Return the [X, Y] coordinate for the center point of the cell that contains the specified text.  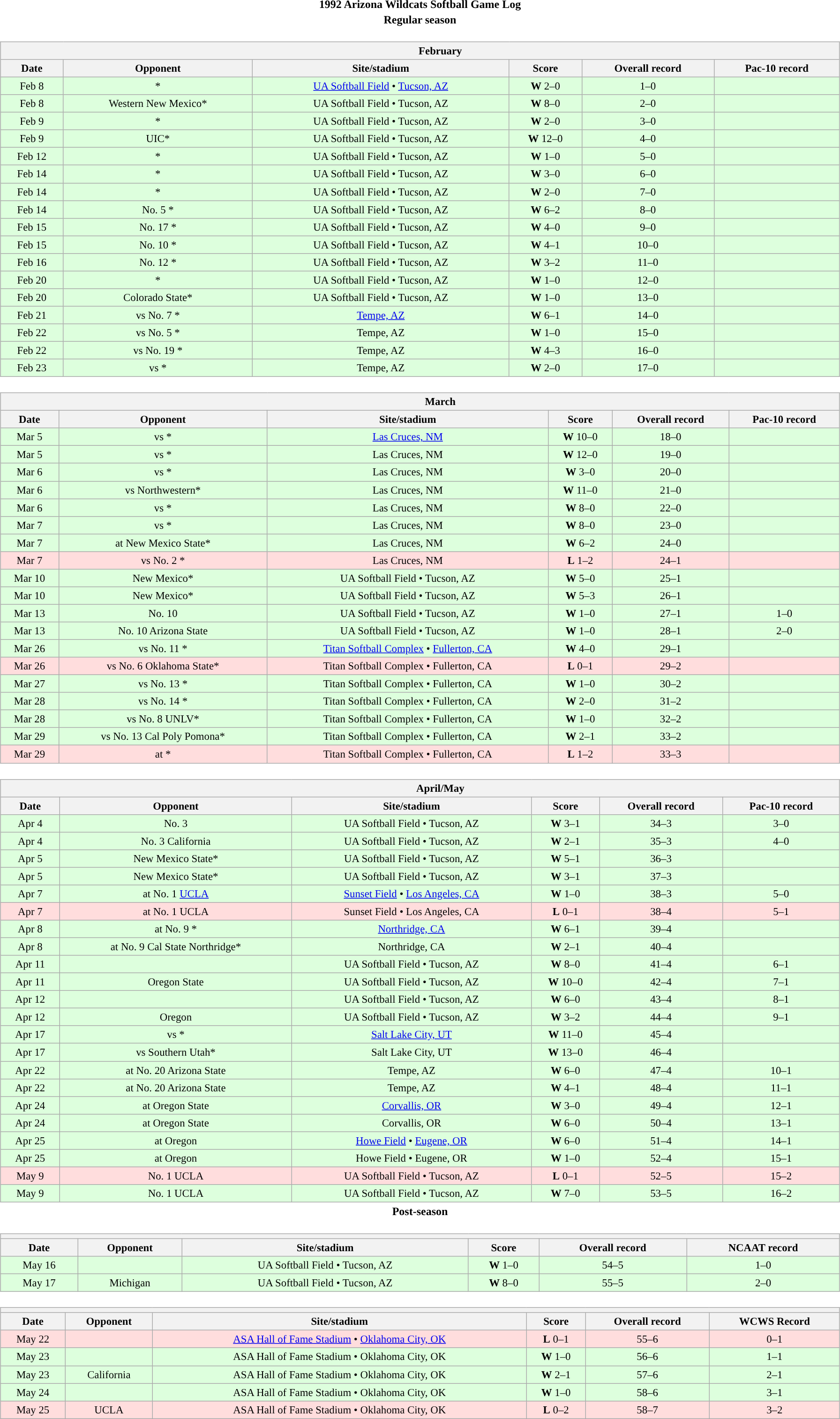
2–1 [774, 1374]
No. 3 California [176, 841]
vs No. 2 * [163, 560]
May 24 [33, 1392]
13–0 [648, 298]
20–0 [670, 472]
7–0 [648, 192]
W 5–1 [565, 858]
WCWS Record [774, 1321]
Feb 12 [32, 157]
25–1 [670, 578]
40–4 [661, 946]
55–6 [647, 1339]
10–1 [781, 1070]
at No. 9 * [176, 929]
Oregon [176, 1017]
15–0 [648, 333]
vs No. 6 Oklahoma State* [163, 666]
28–1 [670, 631]
17–0 [648, 368]
W 5–3 [580, 596]
W 4–3 [546, 350]
18–0 [670, 437]
at New Mexico State* [163, 543]
L 0–2 [556, 1410]
6–1 [781, 964]
Michigan [130, 1283]
37–3 [661, 876]
44–4 [661, 1017]
No. 10 Arizona State [163, 631]
16–2 [781, 1194]
Colorado State* [158, 298]
29–1 [670, 648]
33–3 [670, 754]
3–2 [774, 1410]
W 7–0 [565, 1194]
58–6 [647, 1392]
8–1 [781, 999]
55–5 [613, 1283]
36–3 [661, 858]
8–0 [648, 210]
58–7 [647, 1410]
No. 12 * [158, 262]
at * [163, 754]
vs No. 13 * [163, 684]
33–2 [670, 736]
12–0 [648, 280]
May 22 [33, 1339]
UIC* [158, 139]
May 17 [39, 1283]
42–4 [661, 982]
29–2 [670, 666]
15–1 [781, 1158]
3–1 [774, 1392]
12–1 [781, 1105]
May 16 [39, 1265]
1–1 [774, 1357]
5–1 [781, 911]
51–4 [661, 1141]
March [420, 402]
Mar 27 [30, 684]
vs No. 5 * [158, 333]
35–3 [661, 841]
32–2 [670, 719]
NCAAT record [763, 1247]
7–1 [781, 982]
vs No. 13 Cal Poly Pomona* [163, 736]
vs No. 8 UNLV* [163, 719]
52–5 [661, 1176]
April/May [420, 788]
30–2 [670, 684]
39–4 [661, 929]
vs No. 11 * [163, 648]
No. 10 * [158, 245]
No. 10 [163, 613]
California [109, 1374]
21–0 [670, 490]
23–0 [670, 525]
11–0 [648, 262]
24–0 [670, 543]
vs Southern Utah* [176, 1052]
47–4 [661, 1070]
11–1 [781, 1088]
38–3 [661, 894]
No. 17 * [158, 227]
57–6 [647, 1374]
56–6 [647, 1357]
10–0 [648, 245]
14–1 [781, 1141]
15–2 [781, 1176]
24–1 [670, 560]
41–4 [661, 964]
53–5 [661, 1194]
49–4 [661, 1105]
No. 5 * [158, 210]
34–3 [661, 823]
vs No. 14 * [163, 701]
13–1 [781, 1123]
48–4 [661, 1088]
50–4 [661, 1123]
9–1 [781, 1017]
27–1 [670, 613]
16–0 [648, 350]
19–0 [670, 455]
W 13–0 [565, 1052]
Feb 21 [32, 315]
February [420, 51]
vs Northwestern* [163, 490]
31–2 [670, 701]
6–0 [648, 174]
54–5 [613, 1265]
46–4 [661, 1052]
W 5–0 [580, 578]
Oregon State [176, 982]
vs No. 19 * [158, 350]
43–4 [661, 999]
9–0 [648, 227]
Feb 23 [32, 368]
26–1 [670, 596]
0–1 [774, 1339]
vs No. 7 * [158, 315]
14–0 [648, 315]
45–4 [661, 1035]
UCLA [109, 1410]
52–4 [661, 1158]
38–4 [661, 911]
at No. 9 Cal State Northridge* [176, 946]
22–0 [670, 508]
No. 3 [176, 823]
Feb 16 [32, 262]
May 25 [33, 1410]
Western New Mexico* [158, 104]
